Determine the (x, y) coordinate at the center of the cell enclosing the given text.  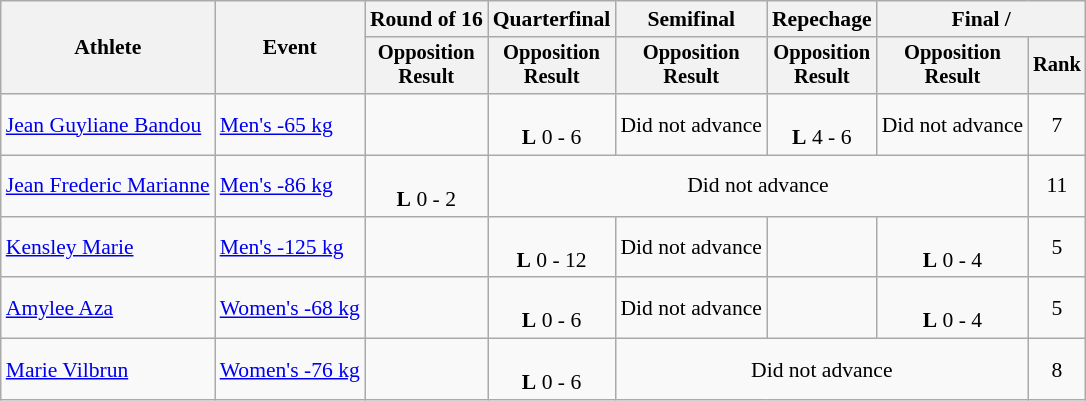
Women's -76 kg (290, 370)
L 0 - 12 (552, 248)
Amylee Aza (108, 308)
Jean Guyliane Bandou (108, 124)
L 0 - 2 (426, 186)
Kensley Marie (108, 248)
Men's -125 kg (290, 248)
7 (1057, 124)
Marie Vilbrun (108, 370)
8 (1057, 370)
Event (290, 48)
L 4 - 6 (822, 124)
Round of 16 (426, 19)
Athlete (108, 48)
11 (1057, 186)
Final / (982, 19)
Repechage (822, 19)
Semifinal (691, 19)
Women's -68 kg (290, 308)
Quarterfinal (552, 19)
Men's -86 kg (290, 186)
Jean Frederic Marianne (108, 186)
Rank (1057, 66)
Men's -65 kg (290, 124)
